Capture the cell that displays the provided text and extract its (X, Y) central coordinate. 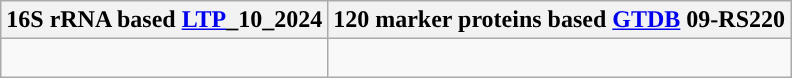
120 marker proteins based GTDB 09-RS220 (560, 20)
16S rRNA based LTP_10_2024 (164, 20)
